Locate the cell with the specified text and output its (x, y) center coordinate. 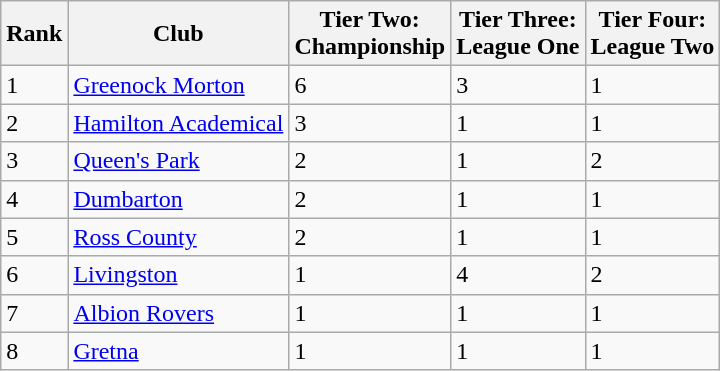
Ross County (178, 237)
8 (34, 351)
Rank (34, 34)
Albion Rovers (178, 313)
Hamilton Academical (178, 123)
Gretna (178, 351)
5 (34, 237)
Livingston (178, 275)
Tier Two:Championship (370, 34)
Queen's Park (178, 161)
Club (178, 34)
Greenock Morton (178, 85)
Tier Four:League Two (652, 34)
Dumbarton (178, 199)
Tier Three:League One (518, 34)
7 (34, 313)
